Return [x, y] of the center of cell containing provided text 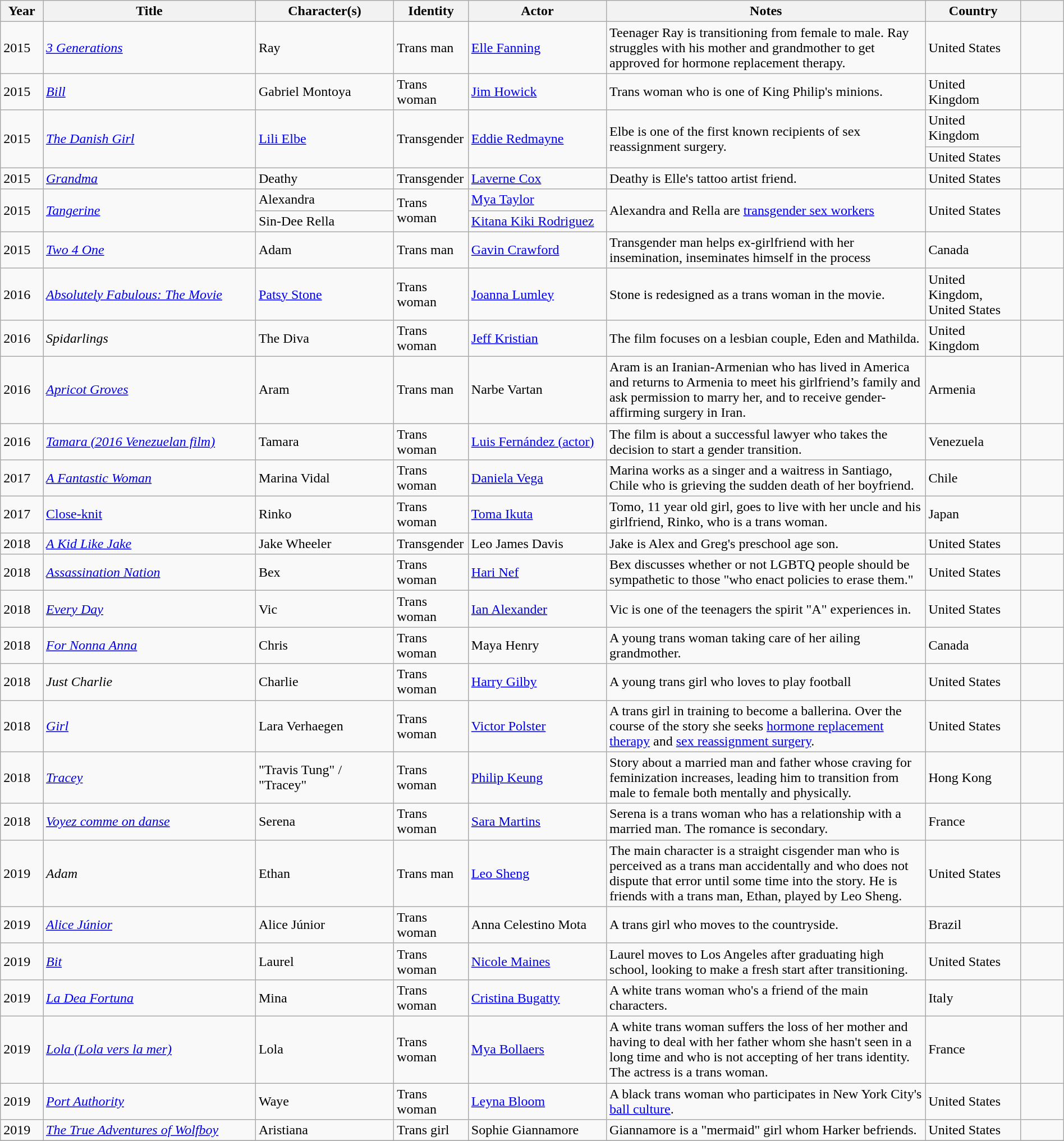
Victor Polster [537, 726]
Laurel [324, 961]
Vic [324, 609]
Mya Bollaers [537, 1049]
Hari Nef [537, 572]
Italy [973, 997]
Aristiana [324, 1130]
Grandma [149, 178]
Joanna Lumley [537, 294]
Narbe Vartan [537, 389]
Chile [973, 478]
Spidarlings [149, 338]
Waye [324, 1101]
Luis Fernández (actor) [537, 441]
The film is about a successful lawyer who takes the decision to start a gender transition. [766, 441]
A white trans woman who's a friend of the main characters. [766, 997]
Serena [324, 821]
Bex discusses whether or not LGBTQ people should be sympathetic to those "who enact policies to erase them." [766, 572]
Leyna Bloom [537, 1101]
Marina works as a singer and a waitress in Santiago, Chile who is grieving the sudden death of her boyfriend. [766, 478]
A black trans woman who participates in New York City's ball culture. [766, 1101]
Venezuela [973, 441]
Cristina Bugatty [537, 997]
Trans girl [431, 1130]
Ray [324, 48]
Tracey [149, 777]
Leo Sheng [537, 873]
Tamara [324, 441]
Teenager Ray is transitioning from female to male. Ray struggles with his mother and grandmother to get approved for hormone replacement therapy. [766, 48]
Title [149, 11]
Lara Verhaegen [324, 726]
Toma Ikuta [537, 515]
Mya Taylor [537, 200]
La Dea Fortuna [149, 997]
The Diva [324, 338]
Bex [324, 572]
A Kid Like Jake [149, 544]
A trans girl who moves to the countryside. [766, 924]
Close-knit [149, 515]
Eddie Redmayne [537, 139]
Rinko [324, 515]
Kitana Kiki Rodriguez [537, 221]
Two 4 One [149, 250]
A young trans woman taking care of her ailing grandmother. [766, 645]
Apricot Groves [149, 389]
Every Day [149, 609]
Aram [324, 389]
Japan [973, 515]
Assassination Nation [149, 572]
Harry Gilby [537, 682]
Armenia [973, 389]
Gavin Crawford [537, 250]
Charlie [324, 682]
Serena is a trans woman who has a relationship with a married man. The romance is secondary. [766, 821]
Maya Henry [537, 645]
Patsy Stone [324, 294]
Nicole Maines [537, 961]
Jim Howick [537, 92]
Tangerine [149, 210]
Sophie Giannamore [537, 1130]
Giannamore is a "mermaid" girl whom Harker befriends. [766, 1130]
Identity [431, 11]
Hong Kong [973, 777]
Lola (Lola vers la mer) [149, 1049]
Transgender man helps ex-girlfriend with her insemination, inseminates himself in the process [766, 250]
Ethan [324, 873]
Country [973, 11]
Just Charlie [149, 682]
United Kingdom, United States [973, 294]
Tomo, 11 year old girl, goes to live with her uncle and his girlfriend, Rinko, who is a trans woman. [766, 515]
Brazil [973, 924]
Laurel moves to Los Angeles after graduating high school, looking to make a fresh start after transitioning. [766, 961]
Actor [537, 11]
Anna Celestino Mota [537, 924]
Year [22, 11]
"Travis Tung" / "Tracey" [324, 777]
Laverne Cox [537, 178]
Girl [149, 726]
Bill [149, 92]
Jake Wheeler [324, 544]
Jake is Alex and Greg's preschool age son. [766, 544]
Deathy is Elle's tattoo artist friend. [766, 178]
A trans girl in training to become a ballerina. Over the course of the story she seeks hormone replacement therapy and sex reassignment surgery. [766, 726]
Ian Alexander [537, 609]
Absolutely Fabulous: The Movie [149, 294]
Lili Elbe [324, 139]
Leo James Davis [537, 544]
Tamara (2016 Venezuelan film) [149, 441]
Jeff Kristian [537, 338]
Daniela Vega [537, 478]
Lola [324, 1049]
A young trans girl who loves to play football [766, 682]
Philip Keung [537, 777]
Alexandra and Rella are transgender sex workers [766, 210]
Alexandra [324, 200]
Deathy [324, 178]
Notes [766, 11]
3 Generations [149, 48]
The True Adventures of Wolfboy [149, 1130]
Bit [149, 961]
The Danish Girl [149, 139]
Sin-Dee Rella [324, 221]
The film focuses on a lesbian couple, Eden and Mathilda. [766, 338]
Trans woman who is one of King Philip's minions. [766, 92]
Elbe is one of the first known recipients of sex reassignment surgery. [766, 139]
Vic is one of the teenagers the spirit "A" experiences in. [766, 609]
Gabriel Montoya [324, 92]
Chris [324, 645]
Elle Fanning [537, 48]
Marina Vidal [324, 478]
Voyez comme on danse [149, 821]
A Fantastic Woman [149, 478]
Mina [324, 997]
Sara Martins [537, 821]
Character(s) [324, 11]
For Nonna Anna [149, 645]
Stone is redesigned as a trans woman in the movie. [766, 294]
Port Authority [149, 1101]
